Identify which cell holds the provided text, then report its (x, y) central coordinate. 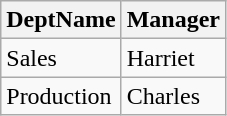
DeptName (61, 20)
Manager (173, 20)
Sales (61, 58)
Charles (173, 96)
Production (61, 96)
Harriet (173, 58)
